Extract the [X, Y] coordinate from the center of the cell holding the provided text.  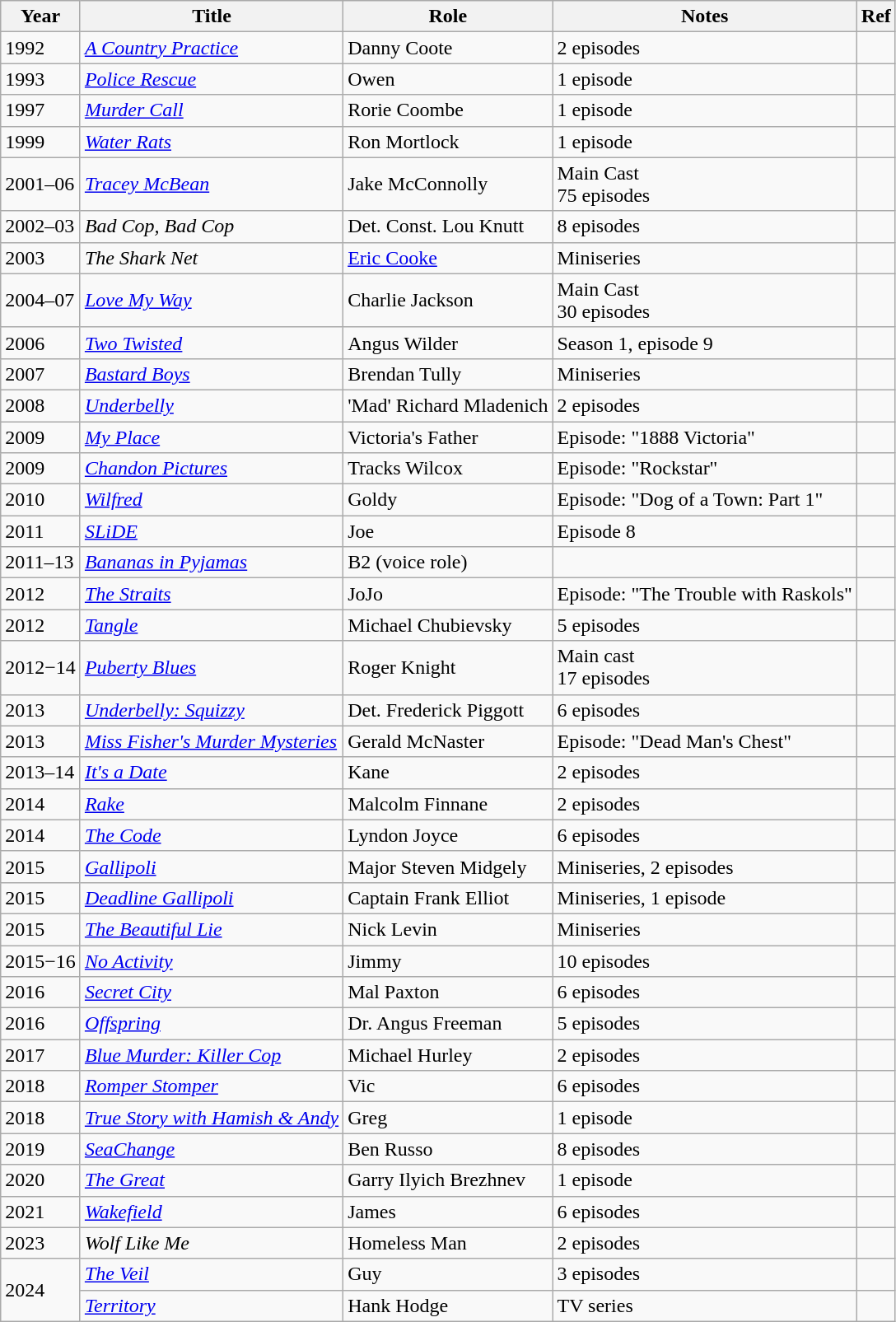
Bananas in Pyjamas [211, 563]
Notes [705, 16]
Murder Call [211, 110]
The Veil [211, 1274]
Goldy [448, 500]
Owen [448, 79]
2006 [41, 343]
Kane [448, 773]
Tracks Wilcox [448, 469]
No Activity [211, 961]
Episode: "Dead Man's Chest" [705, 741]
A Country Practice [211, 48]
2007 [41, 374]
Offspring [211, 1024]
2013–14 [41, 773]
2010 [41, 500]
Two Twisted [211, 343]
Bad Cop, Bad Cop [211, 227]
Episode: "The Trouble with Raskols" [705, 594]
1992 [41, 48]
Underbelly: Squizzy [211, 710]
TV series [705, 1306]
Roger Knight [448, 667]
Michael Hurley [448, 1055]
Jimmy [448, 961]
Brendan Tully [448, 374]
Tangle [211, 625]
Angus Wilder [448, 343]
Danny Coote [448, 48]
2020 [41, 1180]
2015−16 [41, 961]
Love My Way [211, 300]
Ref [876, 16]
'Mad' Richard Mladenich [448, 405]
2011 [41, 531]
Underbelly [211, 405]
2012−14 [41, 667]
Dr. Angus Freeman [448, 1024]
Rake [211, 804]
Miniseries, 2 episodes [705, 867]
Guy [448, 1274]
2017 [41, 1055]
Charlie Jackson [448, 300]
Main cast17 episodes [705, 667]
Wilfred [211, 500]
Romper Stomper [211, 1086]
Lyndon Joyce [448, 835]
Rorie Coombe [448, 110]
B2 (voice role) [448, 563]
2023 [41, 1243]
Jake McConnolly [448, 185]
The Beautiful Lie [211, 929]
Episode: "Rockstar" [705, 469]
Territory [211, 1306]
Bastard Boys [211, 374]
2019 [41, 1149]
2002–03 [41, 227]
Main Cast75 episodes [705, 185]
Episode: "Dog of a Town: Part 1" [705, 500]
True Story with Hamish & Andy [211, 1118]
Miss Fisher's Murder Mysteries [211, 741]
Homeless Man [448, 1243]
Greg [448, 1118]
The Code [211, 835]
Ron Mortlock [448, 142]
2001–06 [41, 185]
Role [448, 16]
Captain Frank Elliot [448, 898]
Police Rescue [211, 79]
SeaChange [211, 1149]
Blue Murder: Killer Cop [211, 1055]
My Place [211, 437]
Wolf Like Me [211, 1243]
Episode 8 [705, 531]
2021 [41, 1212]
The Shark Net [211, 258]
Episode: "1888 Victoria" [705, 437]
Secret City [211, 993]
JoJo [448, 594]
3 episodes [705, 1274]
Det. Const. Lou Knutt [448, 227]
SLiDE [211, 531]
Det. Frederick Piggott [448, 710]
Puberty Blues [211, 667]
Michael Chubievsky [448, 625]
Joe [448, 531]
Malcolm Finnane [448, 804]
Deadline Gallipoli [211, 898]
2011–13 [41, 563]
Main Cast30 episodes [705, 300]
Gerald McNaster [448, 741]
Chandon Pictures [211, 469]
Tracey McBean [211, 185]
Season 1, episode 9 [705, 343]
Water Rats [211, 142]
2004–07 [41, 300]
Wakefield [211, 1212]
The Great [211, 1180]
Victoria's Father [448, 437]
1997 [41, 110]
Vic [448, 1086]
Eric Cooke [448, 258]
Major Steven Midgely [448, 867]
Title [211, 16]
It's a Date [211, 773]
The Straits [211, 594]
2024 [41, 1290]
10 episodes [705, 961]
Miniseries, 1 episode [705, 898]
2003 [41, 258]
Year [41, 16]
1999 [41, 142]
2008 [41, 405]
Hank Hodge [448, 1306]
Garry Ilyich Brezhnev [448, 1180]
James [448, 1212]
1993 [41, 79]
Nick Levin [448, 929]
Ben Russo [448, 1149]
Mal Paxton [448, 993]
Gallipoli [211, 867]
